Capture the cell that displays the provided text and extract its [x, y] central coordinate. 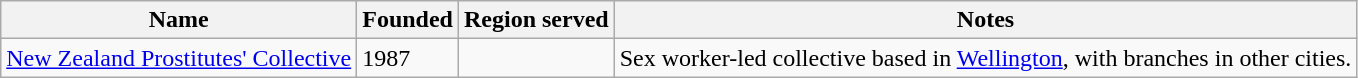
1987 [408, 58]
Name [179, 20]
Notes [986, 20]
Region served [536, 20]
Founded [408, 20]
New Zealand Prostitutes' Collective [179, 58]
Sex worker-led collective based in Wellington, with branches in other cities. [986, 58]
